Search for the cell housing the specified text and yield its (X, Y) center coordinate. 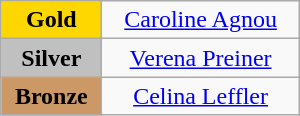
Caroline Agnou (200, 20)
Celina Leffler (200, 96)
Bronze (52, 96)
Silver (52, 58)
Gold (52, 20)
Verena Preiner (200, 58)
